Scan for the cell matching the given text and deliver its [x, y] coordinate at center. 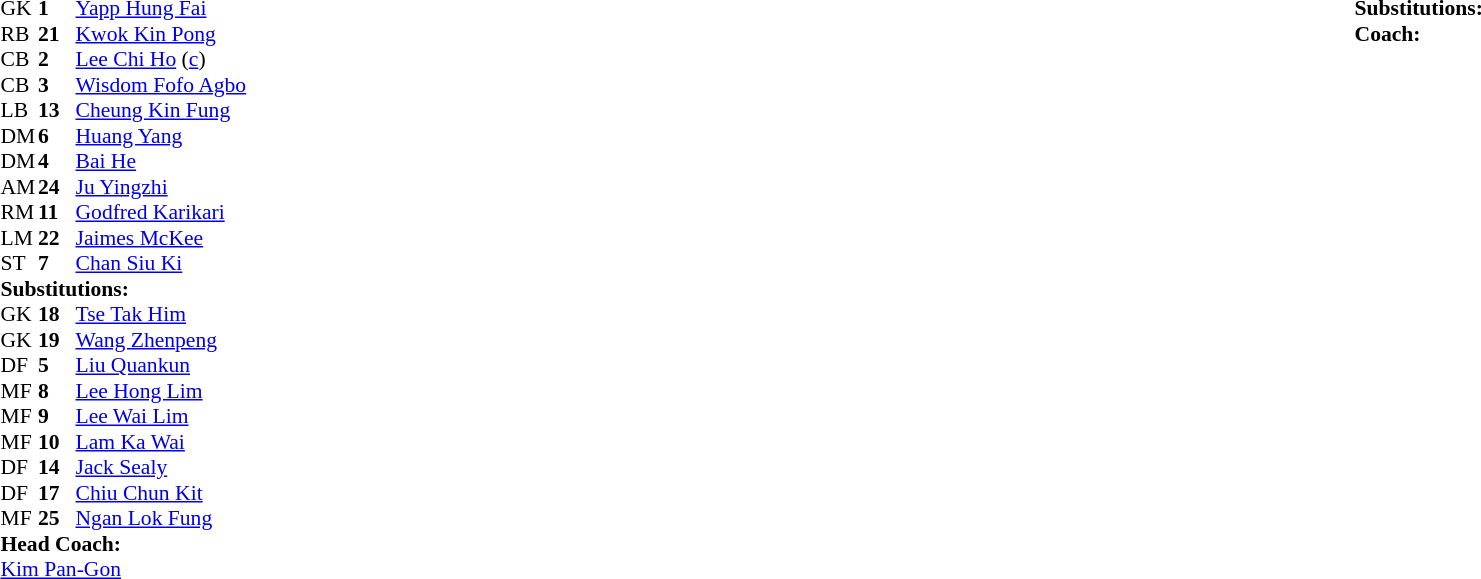
10 [57, 442]
Kwok Kin Pong [162, 34]
RM [19, 213]
3 [57, 85]
Chan Siu Ki [162, 263]
Wang Zhenpeng [162, 340]
LM [19, 238]
Ngan Lok Fung [162, 519]
7 [57, 263]
14 [57, 467]
Jaimes McKee [162, 238]
Cheung Kin Fung [162, 111]
2 [57, 59]
13 [57, 111]
9 [57, 417]
Substitutions: [123, 289]
Lee Wai Lim [162, 417]
LB [19, 111]
22 [57, 238]
Bai He [162, 161]
Liu Quankun [162, 365]
Lam Ka Wai [162, 442]
11 [57, 213]
25 [57, 519]
AM [19, 187]
Wisdom Fofo Agbo [162, 85]
Chiu Chun Kit [162, 493]
24 [57, 187]
17 [57, 493]
21 [57, 34]
Ju Yingzhi [162, 187]
Lee Hong Lim [162, 391]
18 [57, 315]
8 [57, 391]
19 [57, 340]
Lee Chi Ho (c) [162, 59]
4 [57, 161]
Jack Sealy [162, 467]
Head Coach: [123, 544]
Tse Tak Him [162, 315]
Huang Yang [162, 136]
Godfred Karikari [162, 213]
RB [19, 34]
ST [19, 263]
6 [57, 136]
5 [57, 365]
